Output the [x, y] coordinate of the center of the cell containing the given text.  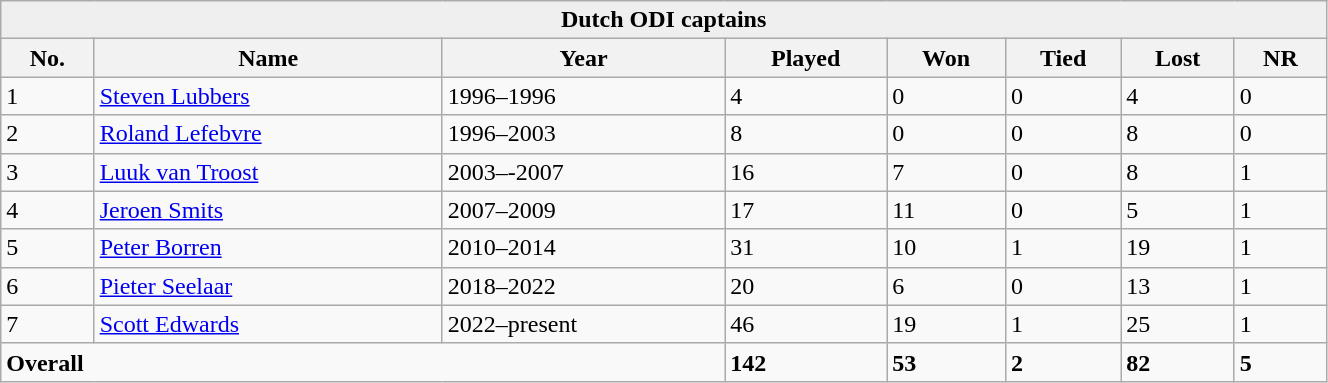
NR [1280, 58]
53 [946, 362]
25 [1178, 324]
10 [946, 248]
31 [806, 248]
Year [583, 58]
2003–-2007 [583, 172]
16 [806, 172]
11 [946, 210]
Scott Edwards [268, 324]
Won [946, 58]
46 [806, 324]
20 [806, 286]
Jeroen Smits [268, 210]
Roland Lefebvre [268, 134]
17 [806, 210]
Steven Lubbers [268, 96]
Tied [1062, 58]
13 [1178, 286]
3 [48, 172]
2007–2009 [583, 210]
Lost [1178, 58]
1996–1996 [583, 96]
Overall [363, 362]
2018–2022 [583, 286]
Luuk van Troost [268, 172]
1996–2003 [583, 134]
82 [1178, 362]
Name [268, 58]
2010–2014 [583, 248]
Peter Borren [268, 248]
Dutch ODI captains [664, 20]
Pieter Seelaar [268, 286]
Played [806, 58]
142 [806, 362]
2022–present [583, 324]
No. [48, 58]
